Detect which cell encompasses the target text, then output its (X, Y) center coordinate. 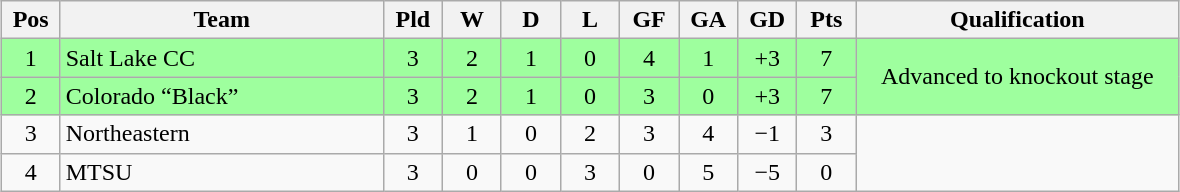
Northeastern (222, 134)
D (530, 20)
L (590, 20)
−1 (768, 134)
Colorado “Black” (222, 96)
Advanced to knockout stage (1018, 77)
GF (650, 20)
5 (708, 172)
Team (222, 20)
Pld (412, 20)
Salt Lake CC (222, 58)
MTSU (222, 172)
GA (708, 20)
Pts (826, 20)
−5 (768, 172)
GD (768, 20)
Pos (30, 20)
Qualification (1018, 20)
W (472, 20)
